Output the (X, Y) coordinate of the center of the cell containing the given text.  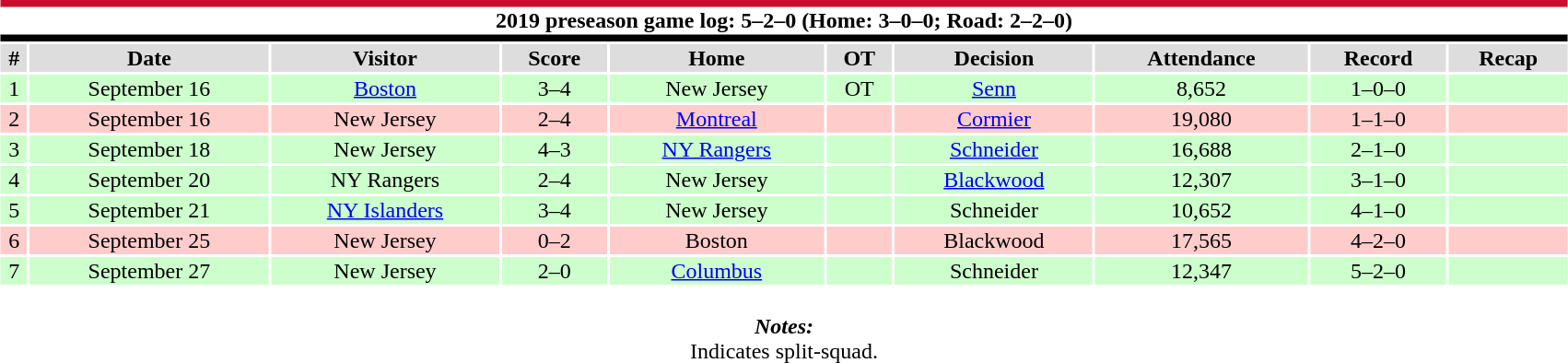
19,080 (1201, 119)
2–0 (555, 271)
Home (717, 58)
4 (15, 180)
Attendance (1201, 58)
10,652 (1201, 210)
1–0–0 (1378, 88)
4–1–0 (1378, 210)
Record (1378, 58)
6 (15, 240)
Recap (1508, 58)
September 18 (149, 149)
3–1–0 (1378, 180)
Cormier (994, 119)
1–1–0 (1378, 119)
4–3 (555, 149)
NY Islanders (385, 210)
Montreal (717, 119)
Columbus (717, 271)
2 (15, 119)
3 (15, 149)
7 (15, 271)
5–2–0 (1378, 271)
12,347 (1201, 271)
Decision (994, 58)
8,652 (1201, 88)
17,565 (1201, 240)
1 (15, 88)
12,307 (1201, 180)
Senn (994, 88)
Visitor (385, 58)
4–2–0 (1378, 240)
September 21 (149, 210)
16,688 (1201, 149)
2–1–0 (1378, 149)
September 20 (149, 180)
Score (555, 58)
September 25 (149, 240)
September 27 (149, 271)
5 (15, 210)
2019 preseason game log: 5–2–0 (Home: 3–0–0; Road: 2–2–0) (784, 20)
0–2 (555, 240)
# (15, 58)
Date (149, 58)
